Search for the cell housing the specified text and yield its (X, Y) center coordinate. 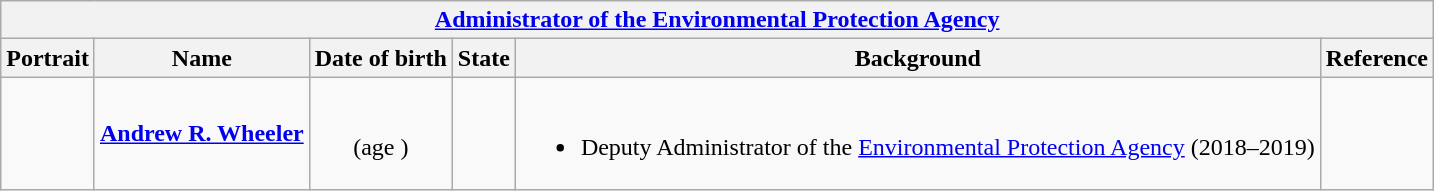
(age ) (380, 134)
Deputy Administrator of the Environmental Protection Agency (2018–2019) (918, 134)
Portrait (48, 58)
Reference (1376, 58)
Andrew R. Wheeler (202, 134)
Name (202, 58)
State (484, 58)
Background (918, 58)
Date of birth (380, 58)
Administrator of the Environmental Protection Agency (718, 20)
